Determine the [x, y] coordinate at the center of the cell enclosing the given text.  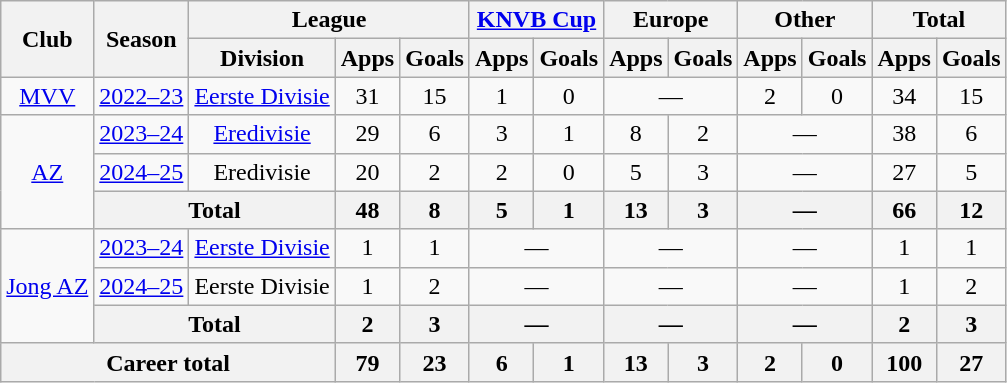
League [330, 20]
Club [48, 39]
Jong AZ [48, 286]
2022–23 [142, 96]
MVV [48, 96]
29 [367, 134]
23 [435, 362]
66 [904, 210]
31 [367, 96]
12 [971, 210]
34 [904, 96]
20 [367, 172]
Europe [671, 20]
100 [904, 362]
Other [805, 20]
79 [367, 362]
Season [142, 39]
KNVB Cup [536, 20]
38 [904, 134]
AZ [48, 172]
Career total [168, 362]
48 [367, 210]
Division [262, 58]
